Find where the given text appears and provide that cell's center as [X, Y] coordinate. 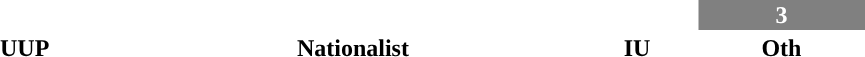
2 [636, 15]
8 [352, 15]
3 [782, 15]
